Detect which cell encompasses the target text, then output its (X, Y) center coordinate. 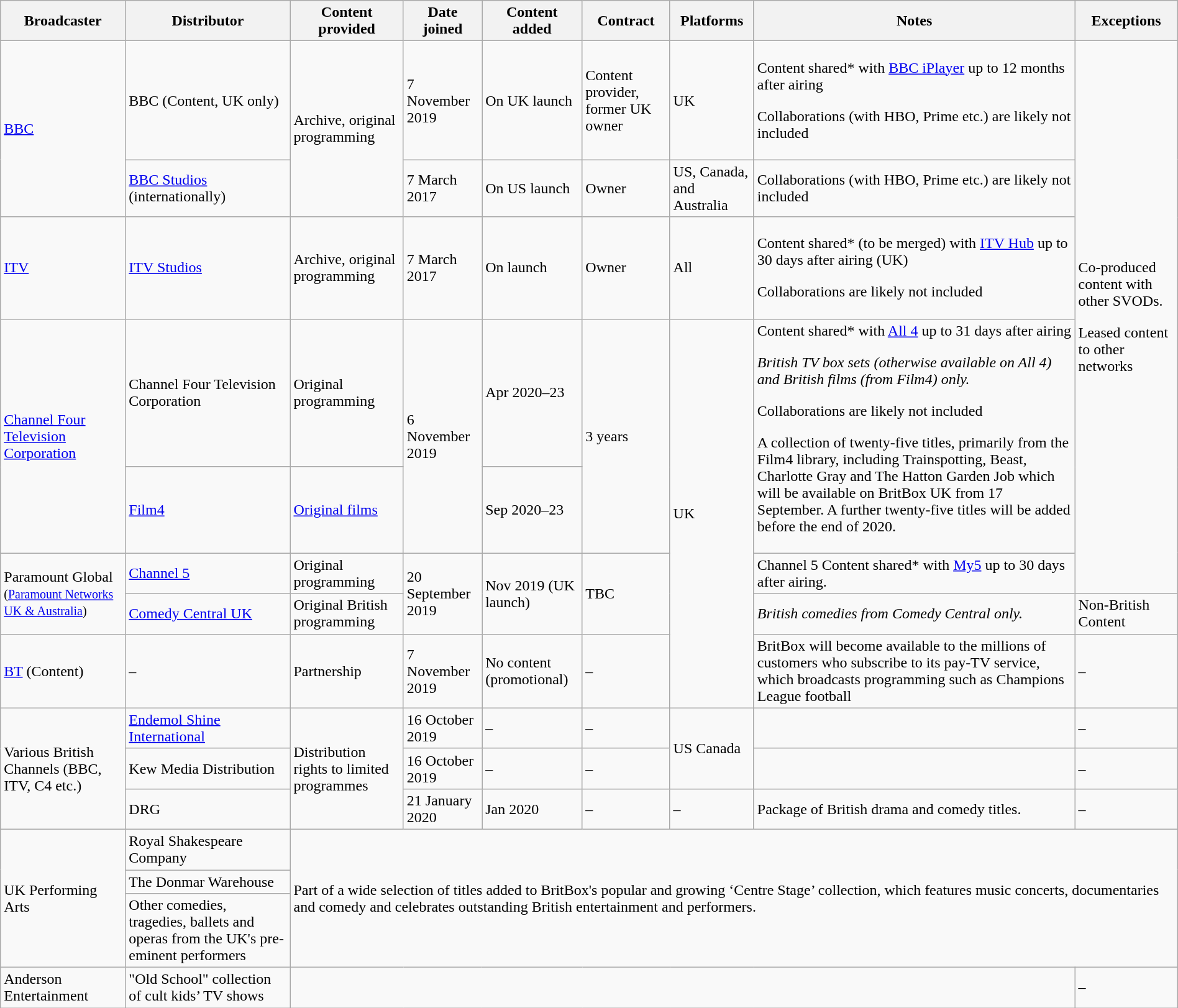
Content shared* with BBC iPlayer up to 12 months after airingCollaborations (with HBO, Prime etc.) are likely not included (915, 101)
Sep 2020–23 (532, 510)
Non-British Content (1126, 614)
3 years (626, 436)
ITV (63, 268)
Distribution rights to limited programmes (347, 768)
Content shared* (to be merged) with ITV Hub up to 30 days after airing (UK)Collaborations are likely not included (915, 268)
US, Canada, and Australia (712, 188)
Content added (532, 21)
Contract (626, 21)
US Canada (712, 748)
"Old School" collection of cult kids’ TV shows (208, 988)
Nov 2019 (UK launch) (532, 593)
Other comedies, tragedies, ballets and operas from the UK's pre-eminent performers (208, 931)
ITV Studios (208, 268)
Endemol Shine International (208, 728)
All (712, 268)
British comedies from Comedy Central only. (915, 614)
BBC Studios (internationally) (208, 188)
No content (promotional) (532, 671)
21 January 2020 (442, 809)
Apr 2020–23 (532, 393)
Package of British drama and comedy titles. (915, 809)
Partnership (347, 671)
Film4 (208, 510)
BT (Content) (63, 671)
BBC (63, 129)
Jan 2020 (532, 809)
Comedy Central UK (208, 614)
Co-produced content with other SVODs.Leased content to other networks (1126, 317)
Anderson Entertainment (63, 988)
DRG (208, 809)
Royal Shakespeare Company (208, 849)
Collaborations (with HBO, Prime etc.) are likely not included (915, 188)
Content provider, former UK owner (626, 101)
Date joined (442, 21)
TBC (626, 593)
Various British Channels (BBC, ITV, C4 etc.) (63, 768)
Content provided (347, 21)
20 September 2019 (442, 593)
Paramount Global (Paramount Networks UK & Australia) (63, 593)
Original British programming (347, 614)
The Donmar Warehouse (208, 882)
On UK launch (532, 101)
On US launch (532, 188)
Original films (347, 510)
Channel 5 (208, 573)
Broadcaster (63, 21)
Kew Media Distribution (208, 768)
BBC (Content, UK only) (208, 101)
On launch (532, 268)
Channel 5 Content shared* with My5 up to 30 days after airing. (915, 573)
Notes (915, 21)
Distributor (208, 21)
UK Performing Arts (63, 898)
6 November 2019 (442, 436)
Platforms (712, 21)
Exceptions (1126, 21)
